For the text-containing cell, return its midpoint in (x, y) coordinate format. 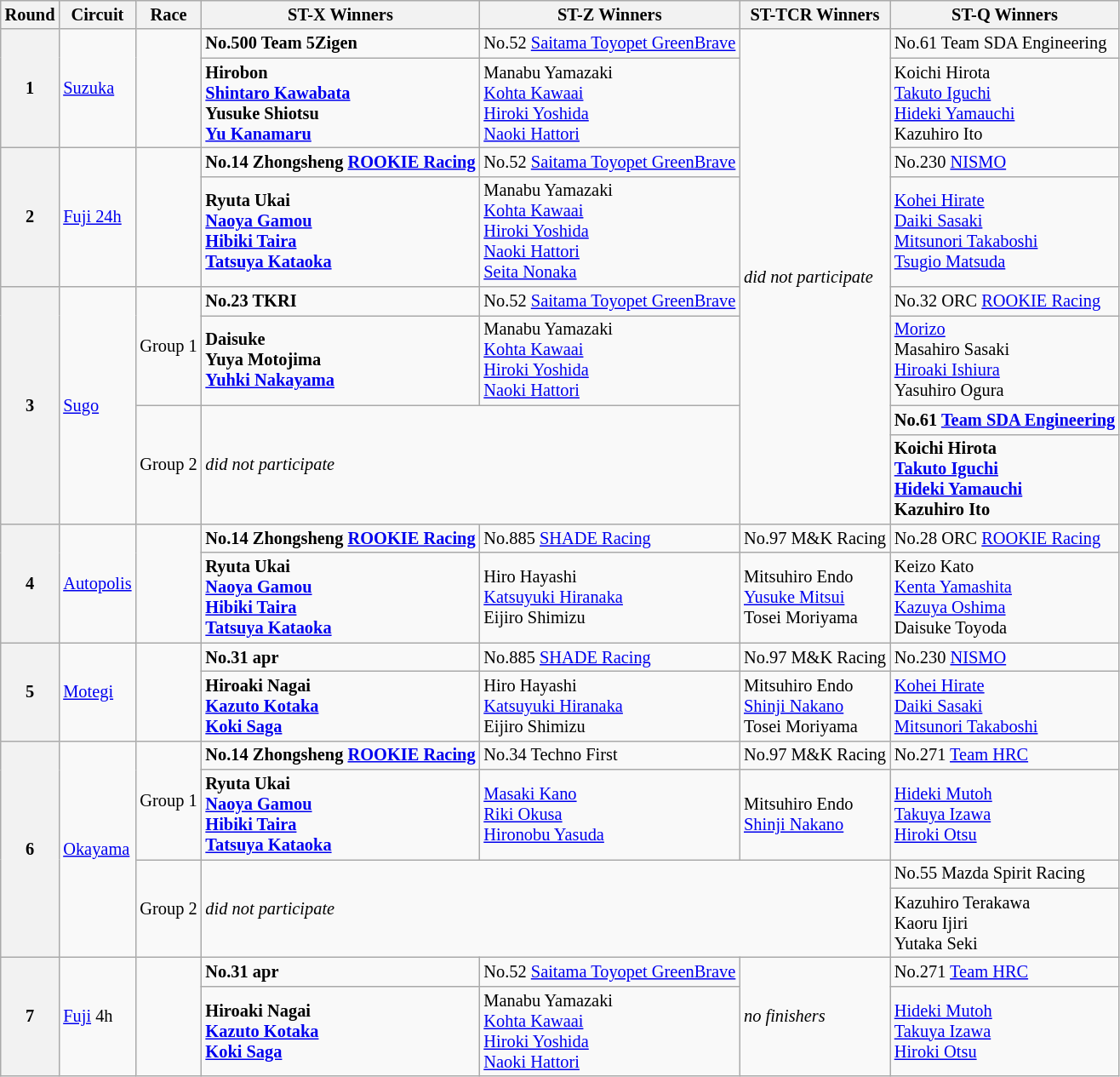
Round (31, 14)
Autopolis (97, 582)
ST-Q Winners (1004, 14)
No.55 Mazda Spirit Racing (1004, 874)
ST-X Winners (340, 14)
Kohei Hirate Daiki Sasaki Mitsunori Takaboshi (1004, 706)
No.23 TKRI (340, 301)
Motegi (97, 691)
Fuji 24h (97, 216)
No.500 Team 5Zigen (340, 43)
Sugo (97, 405)
Fuji 4h (97, 1017)
1 (31, 89)
ST-Z Winners (609, 14)
7 (31, 1017)
Keizo Kato Kenta Yamashita Kazuya Oshima Daisuke Toyoda (1004, 598)
4 (31, 582)
Hirobon Shintaro Kawabata Yusuke Shiotsu Yu Kanamaru (340, 103)
Okayama (97, 850)
Mitsuhiro Endo Shinji Nakano Tosei Moriyama (815, 706)
Race (169, 14)
Kazuhiro Terakawa Kaoru Ijiri Yutaka Seki (1004, 923)
Morizo Masahiro Sasaki Hiroaki Ishiura Yasuhiro Ogura (1004, 360)
No.34 Techno First (609, 755)
2 (31, 216)
No.28 ORC ROOKIE Racing (1004, 538)
3 (31, 405)
Kohei Hirate Daiki Sasaki Mitsunori Takaboshi Tsugio Matsuda (1004, 232)
Masaki Kano Riki Okusa Hironobu Yasuda (609, 815)
Circuit (97, 14)
ST-TCR Winners (815, 14)
Mitsuhiro Endo Shinji Nakano (815, 815)
5 (31, 691)
No.32 ORC ROOKIE Racing (1004, 301)
Mitsuhiro Endo Yusuke Mitsui Tosei Moriyama (815, 598)
Manabu Yamazaki Kohta Kawaai Hiroki Yoshida Naoki Hattori Seita Nonaka (609, 232)
Suzuka (97, 89)
Daisuke Yuya Motojima Yuhki Nakayama (340, 360)
no finishers (815, 1017)
6 (31, 850)
